Return the (X, Y) coordinate for the center point of the cell that contains the specified text.  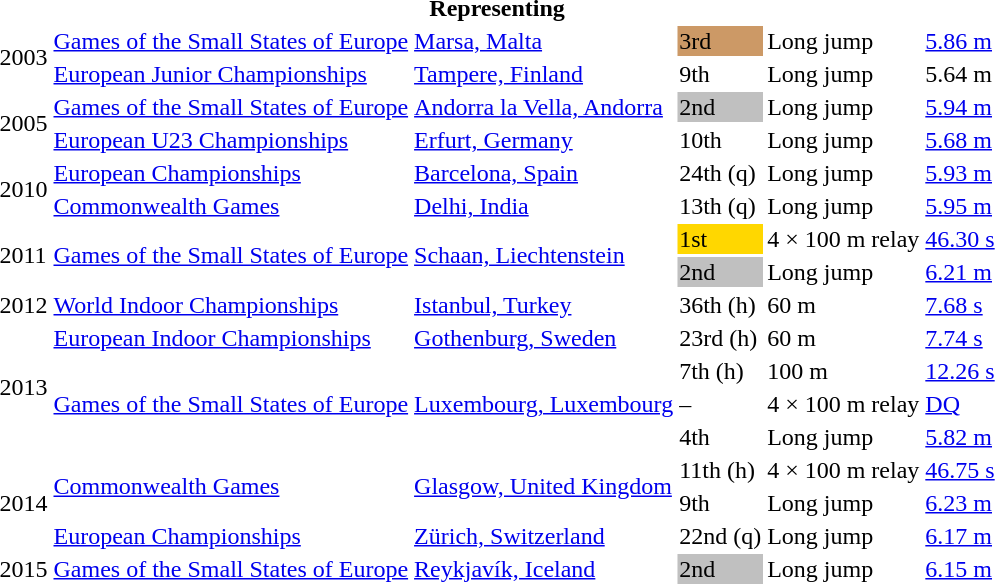
Istanbul, Turkey (544, 305)
Erfurt, Germany (544, 140)
Gothenburg, Sweden (544, 338)
Barcelona, Spain (544, 173)
22nd (q) (720, 536)
10th (720, 140)
24th (q) (720, 173)
– (720, 404)
7th (h) (720, 371)
4th (720, 437)
Schaan, Liechtenstein (544, 256)
Andorra la Vella, Andorra (544, 107)
Reykjavík, Iceland (544, 569)
European Indoor Championships (231, 338)
Zürich, Switzerland (544, 536)
36th (h) (720, 305)
Marsa, Malta (544, 41)
Glasgow, United Kingdom (544, 486)
100 m (844, 371)
3rd (720, 41)
11th (h) (720, 470)
European Junior Championships (231, 74)
Delhi, India (544, 206)
13th (q) (720, 206)
Tampere, Finland (544, 74)
23rd (h) (720, 338)
Luxembourg, Luxembourg (544, 404)
European U23 Championships (231, 140)
World Indoor Championships (231, 305)
1st (720, 239)
